Find where the given text appears and provide that cell's center as (x, y) coordinate. 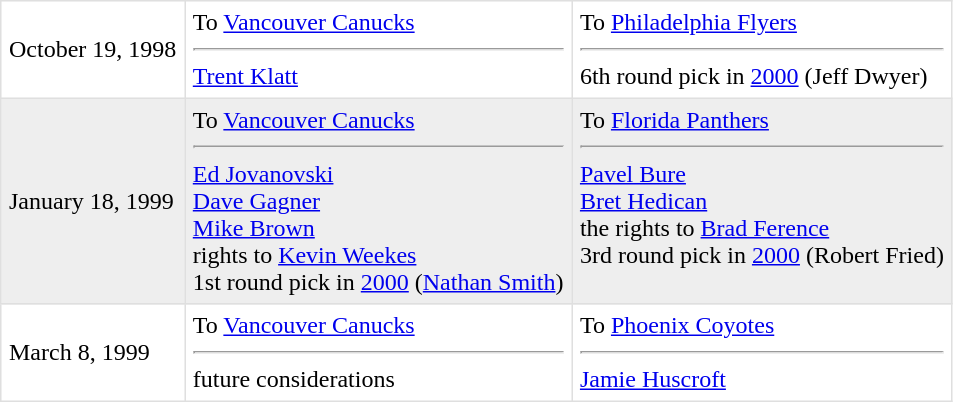
To Vancouver Canucks Ed JovanovskiDave GagnerMike Brownrights to Kevin Weekes1st round pick in 2000 (Nathan Smith) (378, 201)
To Philadelphia Flyers 6th round pick in 2000 (Jeff Dwyer) (762, 50)
To Phoenix Coyotes Jamie Huscroft (762, 353)
To Vancouver Canucks Trent Klatt (378, 50)
October 19, 1998 (93, 50)
To Florida Panthers Pavel BureBret Hedicanthe rights to Brad Ference3rd round pick in 2000 (Robert Fried) (762, 201)
January 18, 1999 (93, 201)
To Vancouver Canucks future considerations (378, 353)
March 8, 1999 (93, 353)
